Search for the cell housing the specified text and yield its [x, y] center coordinate. 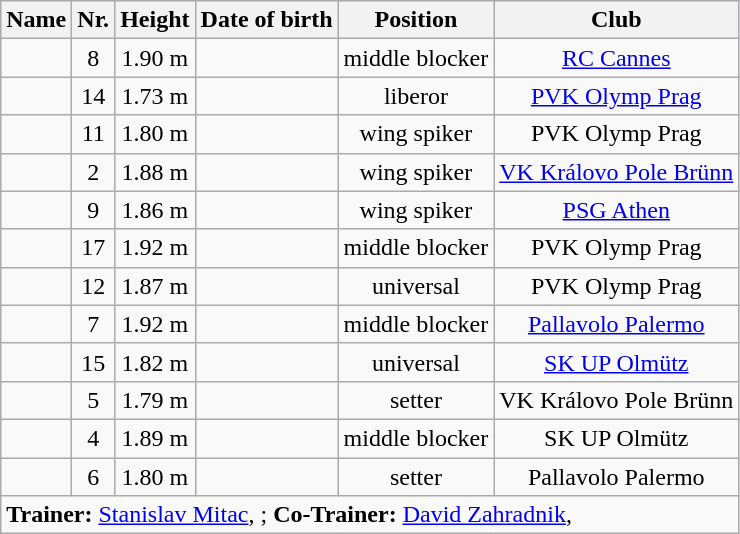
9 [94, 210]
Height [155, 20]
4 [94, 438]
1.89 m [155, 438]
12 [94, 286]
1.90 m [155, 58]
RC Cannes [616, 58]
17 [94, 248]
14 [94, 96]
1.73 m [155, 96]
15 [94, 362]
1.87 m [155, 286]
5 [94, 400]
8 [94, 58]
1.88 m [155, 172]
2 [94, 172]
1.79 m [155, 400]
11 [94, 134]
Club [616, 20]
PSG Athen [616, 210]
Trainer: Stanislav Mitac, ; Co-Trainer: David Zahradnik, [370, 515]
Nr. [94, 20]
liberor [416, 96]
Position [416, 20]
1.86 m [155, 210]
1.82 m [155, 362]
7 [94, 324]
Name [36, 20]
6 [94, 477]
Date of birth [266, 20]
